Determine the (x, y) coordinate at the center of the cell enclosing the given text.  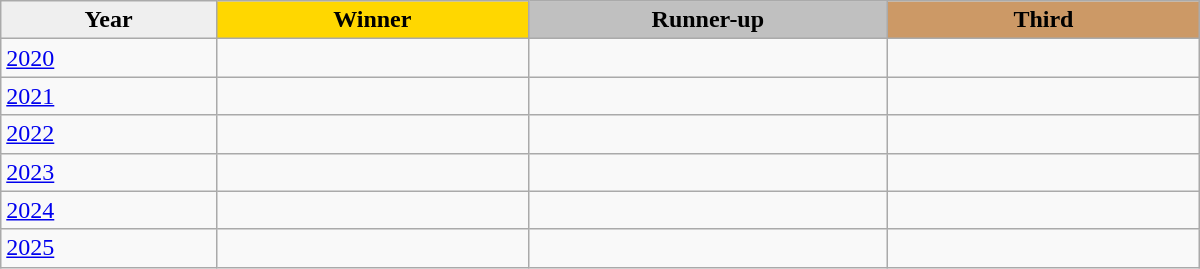
2020 (109, 58)
Winner (372, 20)
2025 (109, 248)
Runner-up (708, 20)
2021 (109, 96)
2022 (109, 134)
Third (1044, 20)
Year (109, 20)
2024 (109, 210)
2023 (109, 172)
